For the text-containing cell, return its midpoint in [X, Y] coordinate format. 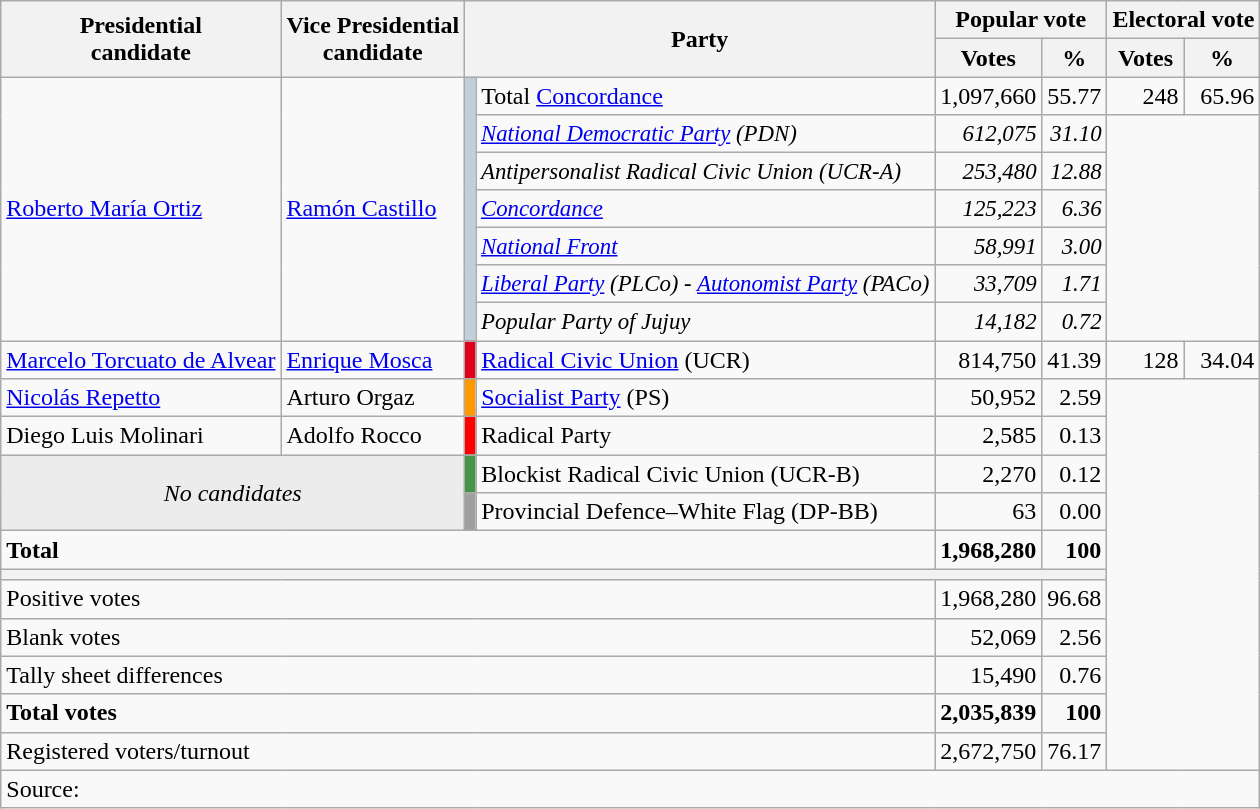
Arturo Orgaz [373, 398]
Total votes [468, 713]
12.88 [1074, 172]
2,672,750 [988, 751]
Blockist Radical Civic Union (UCR-B) [706, 474]
National Front [706, 247]
Blank votes [468, 637]
65.96 [1222, 96]
Provincial Defence–White Flag (DP-BB) [706, 512]
2.56 [1074, 637]
2.59 [1074, 398]
Diego Luis Molinari [141, 436]
1,097,660 [988, 96]
Electoral vote [1184, 20]
National Democratic Party (PDN) [706, 134]
41.39 [1074, 359]
14,182 [988, 322]
612,075 [988, 134]
125,223 [988, 209]
2,270 [988, 474]
50,952 [988, 398]
Ramón Castillo [373, 209]
52,069 [988, 637]
58,991 [988, 247]
1.71 [1074, 284]
0.13 [1074, 436]
Enrique Mosca [373, 359]
0.12 [1074, 474]
Vice Presidentialcandidate [373, 39]
Roberto María Ortiz [141, 209]
Total Concordance [706, 96]
3.00 [1074, 247]
Presidentialcandidate [141, 39]
248 [1146, 96]
31.10 [1074, 134]
Registered voters/turnout [468, 751]
15,490 [988, 675]
No candidates [233, 493]
Radical Party [706, 436]
Popular vote [1021, 20]
33,709 [988, 284]
Adolfo Rocco [373, 436]
Popular Party of Jujuy [706, 322]
2,035,839 [988, 713]
814,750 [988, 359]
6.36 [1074, 209]
Radical Civic Union (UCR) [706, 359]
55.77 [1074, 96]
2,585 [988, 436]
63 [988, 512]
Concordance [706, 209]
0.72 [1074, 322]
Positive votes [468, 599]
Party [700, 39]
96.68 [1074, 599]
Total [468, 550]
Socialist Party (PS) [706, 398]
Tally sheet differences [468, 675]
Antipersonalist Radical Civic Union (UCR-A) [706, 172]
253,480 [988, 172]
Liberal Party (PLCo) - Autonomist Party (PACo) [706, 284]
128 [1146, 359]
Marcelo Torcuato de Alvear [141, 359]
Nicolás Repetto [141, 398]
Source: [630, 789]
76.17 [1074, 751]
34.04 [1222, 359]
0.00 [1074, 512]
0.76 [1074, 675]
